Locate the cell with the specified text and output its (X, Y) center coordinate. 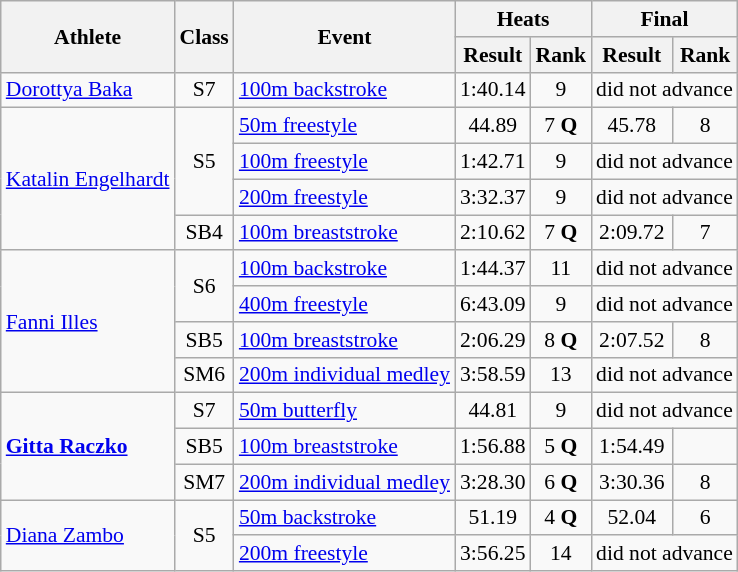
Katalin Engelhardt (88, 179)
14 (562, 554)
Athlete (88, 36)
3:58.59 (492, 375)
Class (204, 36)
1:40.14 (492, 90)
100m freestyle (344, 162)
Gitta Raczko (88, 446)
13 (562, 375)
3:28.30 (492, 482)
Diana Zambo (88, 536)
6 Q (562, 482)
11 (562, 269)
SM6 (204, 375)
3:32.37 (492, 197)
52.04 (632, 518)
1:44.37 (492, 269)
2:10.62 (492, 233)
Dorottya Baka (88, 90)
2:09.72 (632, 233)
5 Q (562, 447)
6 (704, 518)
45.78 (632, 126)
2:06.29 (492, 340)
Final (664, 19)
50m butterfly (344, 411)
44.81 (492, 411)
1:42.71 (492, 162)
44.89 (492, 126)
1:54.49 (632, 447)
SB4 (204, 233)
50m backstroke (344, 518)
8 Q (562, 340)
50m freestyle (344, 126)
2:07.52 (632, 340)
S6 (204, 286)
3:30.36 (632, 482)
6:43.09 (492, 304)
3:56.25 (492, 554)
Heats (523, 19)
4 Q (562, 518)
400m freestyle (344, 304)
1:56.88 (492, 447)
51.19 (492, 518)
SM7 (204, 482)
Fanni Illes (88, 322)
7 (704, 233)
Event (344, 36)
